Detect which cell encompasses the target text, then output its [x, y] center coordinate. 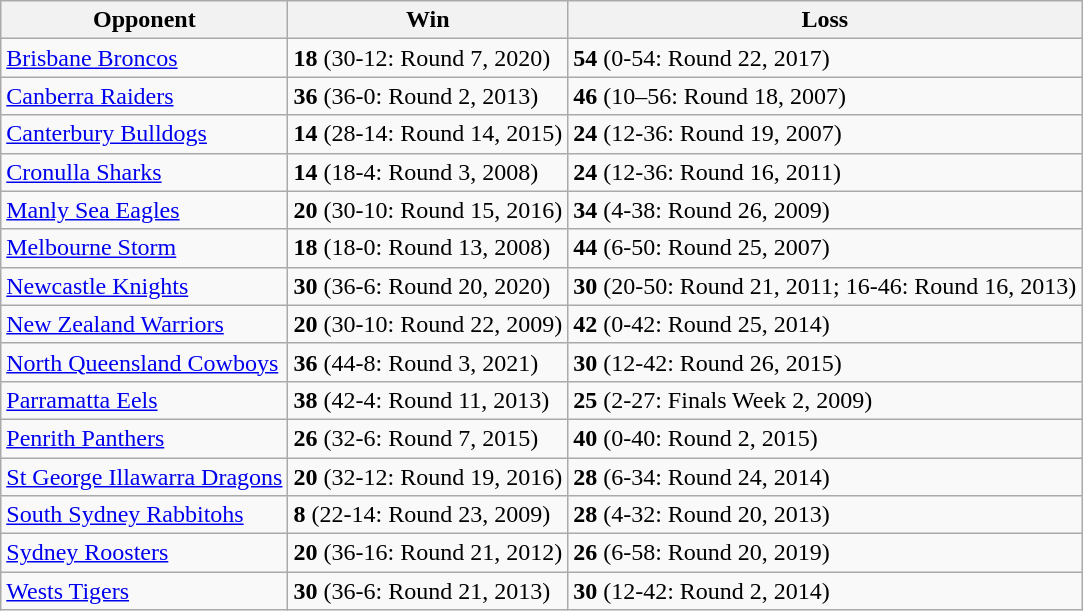
20 (30-10: Round 22, 2009) [428, 324]
24 (12-36: Round 16, 2011) [825, 172]
St George Illawarra Dragons [144, 477]
24 (12-36: Round 19, 2007) [825, 134]
South Sydney Rabbitohs [144, 515]
Penrith Panthers [144, 438]
Wests Tigers [144, 591]
18 (30-12: Round 7, 2020) [428, 58]
30 (20-50: Round 21, 2011; 16-46: Round 16, 2013) [825, 286]
30 (12-42: Round 2, 2014) [825, 591]
18 (18-0: Round 13, 2008) [428, 248]
26 (32-6: Round 7, 2015) [428, 438]
30 (36-6: Round 20, 2020) [428, 286]
Brisbane Broncos [144, 58]
20 (32-12: Round 19, 2016) [428, 477]
Manly Sea Eagles [144, 210]
28 (4-32: Round 20, 2013) [825, 515]
30 (36-6: Round 21, 2013) [428, 591]
Newcastle Knights [144, 286]
34 (4-38: Round 26, 2009) [825, 210]
Melbourne Storm [144, 248]
New Zealand Warriors [144, 324]
36 (36-0: Round 2, 2013) [428, 96]
38 (42-4: Round 11, 2013) [428, 400]
14 (18-4: Round 3, 2008) [428, 172]
30 (12-42: Round 26, 2015) [825, 362]
46 (10–56: Round 18, 2007) [825, 96]
20 (30-10: Round 15, 2016) [428, 210]
Loss [825, 20]
44 (6-50: Round 25, 2007) [825, 248]
28 (6-34: Round 24, 2014) [825, 477]
14 (28-14: Round 14, 2015) [428, 134]
42 (0-42: Round 25, 2014) [825, 324]
40 (0-40: Round 2, 2015) [825, 438]
Win [428, 20]
25 (2-27: Finals Week 2, 2009) [825, 400]
Canberra Raiders [144, 96]
Parramatta Eels [144, 400]
Opponent [144, 20]
North Queensland Cowboys [144, 362]
Canterbury Bulldogs [144, 134]
36 (44-8: Round 3, 2021) [428, 362]
20 (36-16: Round 21, 2012) [428, 553]
26 (6-58: Round 20, 2019) [825, 553]
8 (22-14: Round 23, 2009) [428, 515]
Cronulla Sharks [144, 172]
Sydney Roosters [144, 553]
54 (0-54: Round 22, 2017) [825, 58]
